Provide the [X, Y] coordinate of the cell's center where the given text is located.  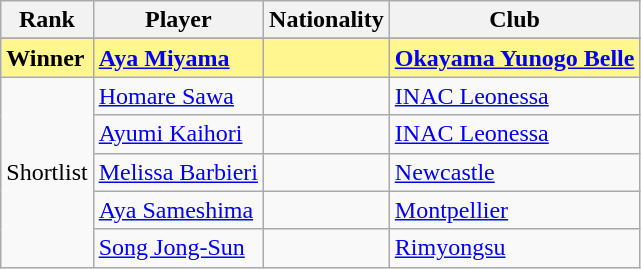
Aya Miyama [178, 58]
Okayama Yunogo Belle [514, 58]
Rimyongsu [514, 248]
Montpellier [514, 210]
Song Jong-Sun [178, 248]
Homare Sawa [178, 96]
Newcastle [514, 172]
Melissa Barbieri [178, 172]
Aya Sameshima [178, 210]
Club [514, 20]
Shortlist [47, 172]
Winner [47, 58]
Nationality [327, 20]
Player [178, 20]
Rank [47, 20]
Ayumi Kaihori [178, 134]
